Return (X, Y) of the center of cell containing provided text 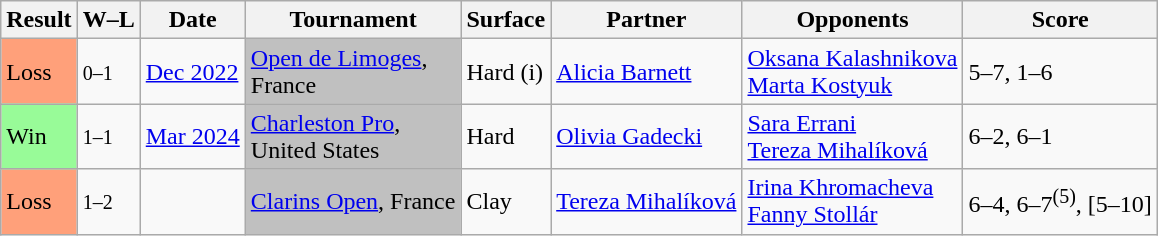
Dec 2022 (192, 72)
Oksana Kalashnikova Marta Kostyuk (852, 72)
Olivia Gadecki (646, 136)
6–2, 6–1 (1060, 136)
5–7, 1–6 (1060, 72)
0–1 (108, 72)
Clarins Open, France (353, 202)
Sara Errani Tereza Mihalíková (852, 136)
Win (39, 136)
Opponents (852, 20)
Tournament (353, 20)
Score (1060, 20)
Tereza Mihalíková (646, 202)
Alicia Barnett (646, 72)
W–L (108, 20)
Date (192, 20)
Hard (506, 136)
Hard (i) (506, 72)
Open de Limoges, France (353, 72)
Irina Khromacheva Fanny Stollár (852, 202)
1–2 (108, 202)
1–1 (108, 136)
Mar 2024 (192, 136)
Surface (506, 20)
Clay (506, 202)
Partner (646, 20)
6–4, 6–7(5), [5–10] (1060, 202)
Charleston Pro, United States (353, 136)
Result (39, 20)
